Provide the [X, Y] coordinate of the cell's center where the given text is located.  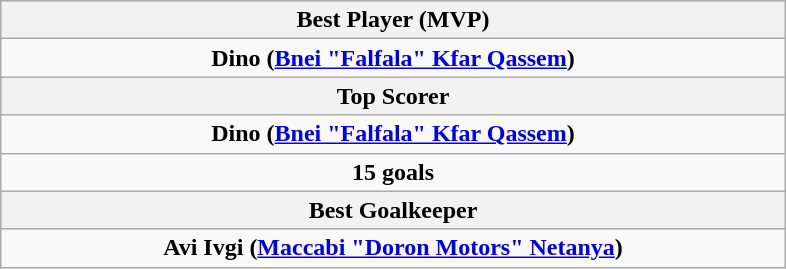
Avi Ivgi (Maccabi "Doron Motors" Netanya) [394, 248]
Top Scorer [394, 96]
Best Goalkeeper [394, 210]
15 goals [394, 172]
Best Player (MVP) [394, 20]
